Locate the cell with the specified text and output its (x, y) center coordinate. 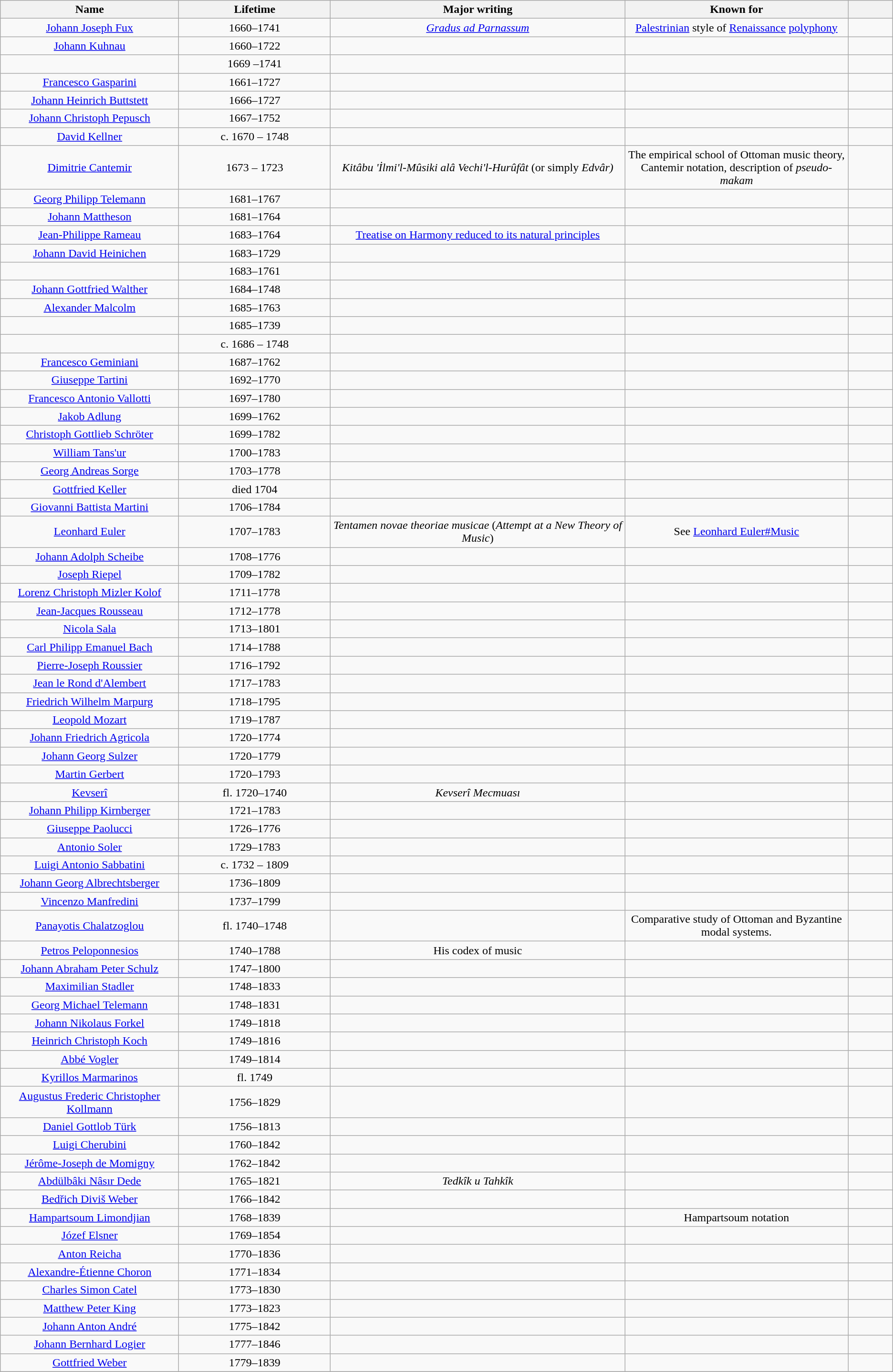
Hampartsoum notation (737, 1217)
Comparative study of Ottoman and Byzantine modal systems. (737, 926)
Alexandre-Étienne Choron (90, 1272)
Kevserî Mecmuası (478, 792)
1777–1846 (255, 1344)
c. 1686 – 1748 (255, 344)
1711–1778 (255, 593)
1681–1767 (255, 198)
Augustus Frederic Christopher Kollmann (90, 1102)
1770–1836 (255, 1254)
Alexander Malcolm (90, 308)
Jean le Rond d'Alembert (90, 683)
Nicola Sala (90, 629)
c. 1670 – 1748 (255, 136)
1681–1764 (255, 217)
Francesco Gasparini (90, 82)
Johann Adolph Scheibe (90, 557)
Johann Nikolaus Forkel (90, 1023)
Johann David Heinichen (90, 253)
Johann Anton André (90, 1326)
1699–1762 (255, 416)
Antonio Soler (90, 846)
1683–1764 (255, 235)
1684–1748 (255, 289)
1660–1722 (255, 46)
1687–1762 (255, 362)
1707–1783 (255, 531)
1749–1818 (255, 1023)
Johann Friedrich Agricola (90, 738)
Johann Philipp Kirnberger (90, 810)
1685–1739 (255, 326)
1747–1800 (255, 969)
Gottfried Keller (90, 489)
Hampartsoum Limondjian (90, 1217)
1718–1795 (255, 701)
1709–1782 (255, 575)
1660–1741 (255, 28)
Gottfried Weber (90, 1362)
Johann Bernhard Logier (90, 1344)
Palestrinian style of Renaissance polyphony (737, 28)
1717–1783 (255, 683)
1700–1783 (255, 453)
Abdülbâki Nâsır Dede (90, 1181)
Heinrich Christoph Koch (90, 1041)
Matthew Peter King (90, 1308)
Name (90, 10)
1726–1776 (255, 828)
1720–1774 (255, 738)
Dimitrie Cantemir (90, 167)
Lorenz Christoph Mizler Kolof (90, 593)
The empirical school of Ottoman music theory, Cantemir notation, description of pseudo-makam (737, 167)
1766–1842 (255, 1199)
1768–1839 (255, 1217)
1737–1799 (255, 901)
1683–1761 (255, 271)
1729–1783 (255, 846)
Leopold Mozart (90, 720)
Luigi Cherubini (90, 1145)
1713–1801 (255, 629)
Joseph Riepel (90, 575)
Christoph Gottlieb Schröter (90, 434)
Charles Simon Catel (90, 1290)
fl. 1740–1748 (255, 926)
Georg Andreas Sorge (90, 471)
Anton Reicha (90, 1254)
fl. 1720–1740 (255, 792)
1697–1780 (255, 398)
died 1704 (255, 489)
c. 1732 – 1809 (255, 865)
Giovanni Battista Martini (90, 507)
1685–1763 (255, 308)
1748–1831 (255, 1005)
1740–1788 (255, 950)
Johann Gottfried Walther (90, 289)
Francesco Antonio Vallotti (90, 398)
Jean-Philippe Rameau (90, 235)
Treatise on Harmony reduced to its natural principles (478, 235)
Daniel Gottlob Türk (90, 1126)
1708–1776 (255, 557)
Johann Joseph Fux (90, 28)
1760–1842 (255, 1145)
1773–1830 (255, 1290)
Johann Mattheson (90, 217)
Martin Gerbert (90, 774)
1692–1770 (255, 380)
Known for (737, 10)
William Tans'ur (90, 453)
Jakob Adlung (90, 416)
1765–1821 (255, 1181)
1683–1729 (255, 253)
1669 –1741 (255, 64)
Johann Georg Albrechtsberger (90, 883)
Jérôme-Joseph de Momigny (90, 1163)
Józef Elsner (90, 1236)
Gradus ad Parnassum (478, 28)
Giuseppe Paolucci (90, 828)
1756–1813 (255, 1126)
1736–1809 (255, 883)
Georg Michael Telemann (90, 1005)
Leonhard Euler (90, 531)
Giuseppe Tartini (90, 380)
1779–1839 (255, 1362)
David Kellner (90, 136)
Maximilian Stadler (90, 987)
Friedrich Wilhelm Marpurg (90, 701)
Bedřich Diviš Weber (90, 1199)
Carl Philipp Emanuel Bach (90, 647)
Johann Abraham Peter Schulz (90, 969)
1661–1727 (255, 82)
1749–1814 (255, 1059)
fl. 1749 (255, 1077)
1775–1842 (255, 1326)
1714–1788 (255, 647)
1719–1787 (255, 720)
1749–1816 (255, 1041)
Pierre-Joseph Roussier (90, 665)
Johann Kuhnau (90, 46)
Kevserî (90, 792)
1712–1778 (255, 611)
1721–1783 (255, 810)
Vincenzo Manfredini (90, 901)
Major writing (478, 10)
1773–1823 (255, 1308)
1703–1778 (255, 471)
1756–1829 (255, 1102)
Francesco Geminiani (90, 362)
Tentamen novae theoriae musicae (Attempt at a New Theory of Music) (478, 531)
Kyrillos Marmarinos (90, 1077)
1667–1752 (255, 118)
1769–1854 (255, 1236)
1771–1834 (255, 1272)
1720–1793 (255, 774)
Petros Peloponnesios (90, 950)
See Leonhard Euler#Music (737, 531)
His codex of music (478, 950)
Panayotis Chalatzoglou (90, 926)
Tedkîk u Tahkîk (478, 1181)
Johann Heinrich Buttstett (90, 100)
Georg Philipp Telemann (90, 198)
1762–1842 (255, 1163)
Lifetime (255, 10)
1748–1833 (255, 987)
1720–1779 (255, 756)
Kitâbu 'İlmi'l-Mûsiki alâ Vechi'l-Hurûfât (or simply Edvâr) (478, 167)
1673 – 1723 (255, 167)
Luigi Antonio Sabbatini (90, 865)
1666–1727 (255, 100)
1699–1782 (255, 434)
1706–1784 (255, 507)
Jean-Jacques Rousseau (90, 611)
Johann Georg Sulzer (90, 756)
Johann Christoph Pepusch (90, 118)
Abbé Vogler (90, 1059)
1716–1792 (255, 665)
